Locate the cell with the specified text and output its [X, Y] center coordinate. 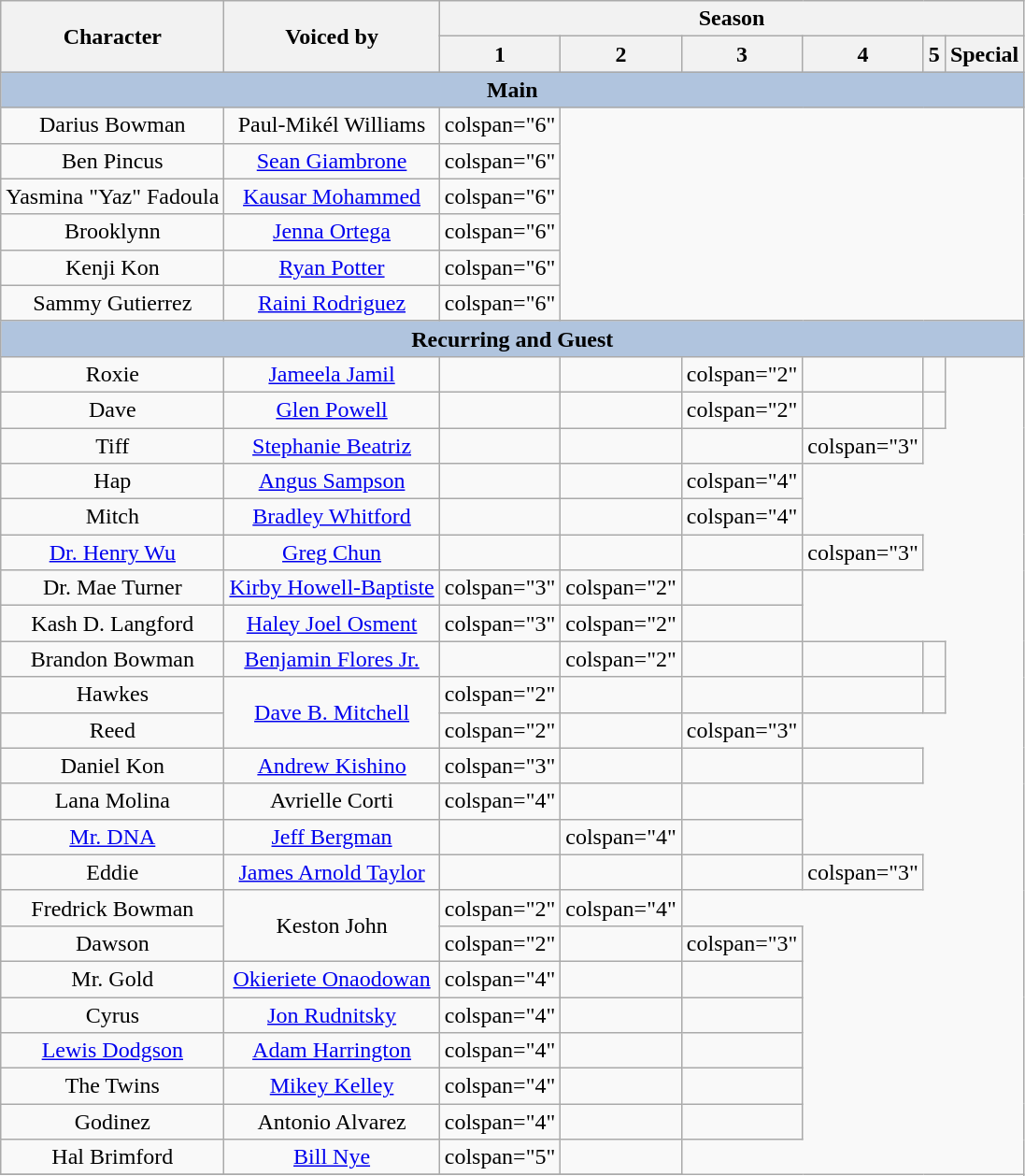
2 [621, 54]
Character [112, 36]
Benjamin Flores Jr. [332, 659]
Season [732, 19]
Lewis Dodgson [112, 1051]
Reed [112, 730]
Dr. Mae Turner [112, 588]
Brandon Bowman [112, 659]
Jeff Bergman [332, 837]
Lana Molina [112, 801]
Keston John [332, 925]
Raini Rodriguez [332, 303]
Hal Brimford [112, 1157]
Stephanie Beatriz [332, 446]
Tiff [112, 446]
Kenji Kon [112, 267]
Bill Nye [332, 1157]
Antonio Alvarez [332, 1122]
Voiced by [332, 36]
5 [934, 54]
4 [863, 54]
Greg Chun [332, 552]
Angus Sampson [332, 481]
Kash D. Langford [112, 624]
colspan="5" [500, 1157]
Darius Bowman [112, 125]
Dr. Henry Wu [112, 552]
Main [512, 90]
Mitch [112, 517]
Paul-Mikél Williams [332, 125]
Brooklynn [112, 232]
Yasmina "Yaz" Fadoula [112, 196]
Haley Joel Osment [332, 624]
The Twins [112, 1086]
Special [984, 54]
Jameela Jamil [332, 374]
Sammy Gutierrez [112, 303]
Cyrus [112, 1014]
1 [500, 54]
Mr. DNA [112, 837]
Roxie [112, 374]
Adam Harrington [332, 1051]
Avrielle Corti [332, 801]
Hawkes [112, 695]
Daniel Kon [112, 766]
Jon Rudnitsky [332, 1014]
Ben Pincus [112, 161]
James Arnold Taylor [332, 872]
Dave [112, 409]
Kirby Howell-Baptiste [332, 588]
Glen Powell [332, 409]
Dave B. Mitchell [332, 712]
Godinez [112, 1122]
Mikey Kelley [332, 1086]
Mr. Gold [112, 979]
Sean Giambrone [332, 161]
Bradley Whitford [332, 517]
Hap [112, 481]
Eddie [112, 872]
Okieriete Onaodowan [332, 979]
Dawson [112, 943]
Recurring and Guest [512, 338]
Jenna Ortega [332, 232]
Ryan Potter [332, 267]
Kausar Mohammed [332, 196]
Andrew Kishino [332, 766]
Fredrick Bowman [112, 908]
3 [742, 54]
